Return (x, y) of the center of cell containing provided text 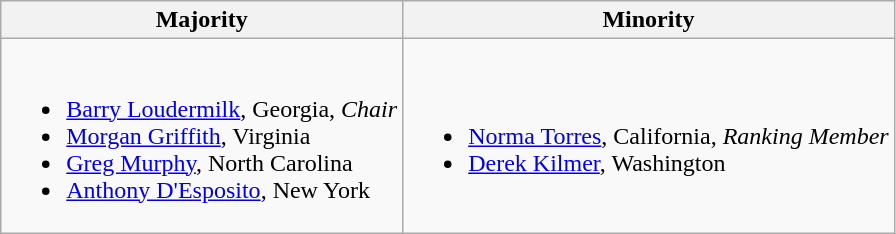
Norma Torres, California, Ranking MemberDerek Kilmer, Washington (649, 136)
Majority (202, 20)
Minority (649, 20)
Barry Loudermilk, Georgia, ChairMorgan Griffith, VirginiaGreg Murphy, North CarolinaAnthony D'Esposito, New York (202, 136)
